Capture the cell that displays the provided text and extract its [x, y] central coordinate. 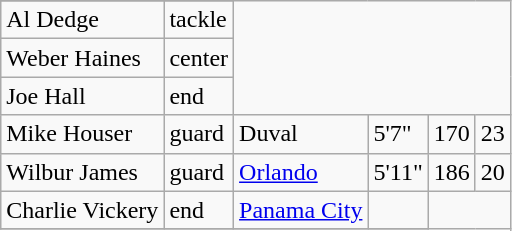
tackle [199, 20]
5'7" [398, 134]
Charlie Vickery [82, 210]
Wilbur James [82, 172]
Duval [301, 134]
186 [452, 172]
center [199, 58]
Panama City [301, 210]
Joe Hall [82, 96]
5'11" [398, 172]
Mike Houser [82, 134]
Al Dedge [82, 20]
Orlando [301, 172]
Weber Haines [82, 58]
20 [492, 172]
170 [452, 134]
23 [492, 134]
